Provide the [X, Y] coordinate of the cell's center where the given text is located.  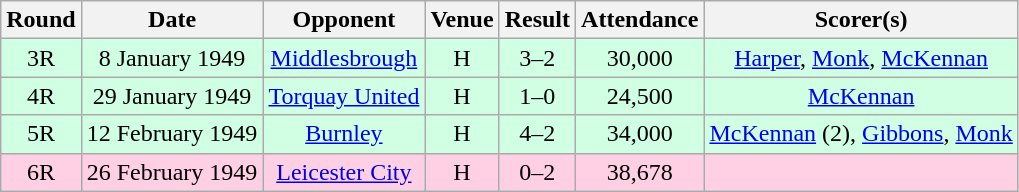
30,000 [640, 58]
3–2 [537, 58]
1–0 [537, 96]
McKennan [861, 96]
Date [172, 20]
Scorer(s) [861, 20]
8 January 1949 [172, 58]
6R [41, 172]
29 January 1949 [172, 96]
Attendance [640, 20]
Result [537, 20]
3R [41, 58]
Burnley [344, 134]
24,500 [640, 96]
Middlesbrough [344, 58]
5R [41, 134]
Torquay United [344, 96]
Leicester City [344, 172]
Opponent [344, 20]
Venue [462, 20]
Round [41, 20]
0–2 [537, 172]
4–2 [537, 134]
34,000 [640, 134]
38,678 [640, 172]
McKennan (2), Gibbons, Monk [861, 134]
26 February 1949 [172, 172]
12 February 1949 [172, 134]
Harper, Monk, McKennan [861, 58]
4R [41, 96]
